Search for the cell housing the specified text and yield its (x, y) center coordinate. 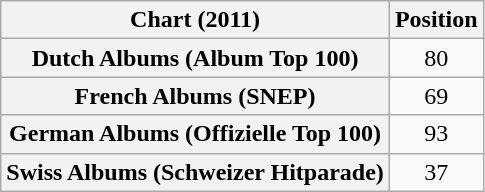
Dutch Albums (Album Top 100) (196, 58)
93 (436, 134)
French Albums (SNEP) (196, 96)
German Albums (Offizielle Top 100) (196, 134)
37 (436, 172)
Swiss Albums (Schweizer Hitparade) (196, 172)
69 (436, 96)
Position (436, 20)
Chart (2011) (196, 20)
80 (436, 58)
